Find where the given text appears and provide that cell's center as (x, y) coordinate. 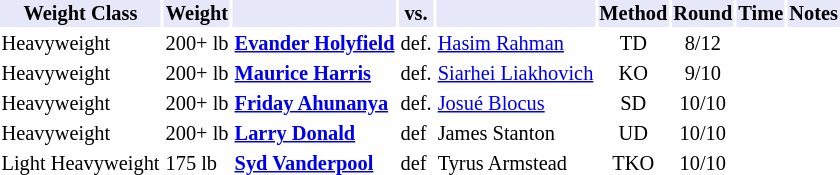
Hasim Rahman (516, 44)
Maurice Harris (314, 74)
vs. (416, 14)
UD (634, 134)
Evander Holyfield (314, 44)
Friday Ahunanya (314, 104)
Siarhei Liakhovich (516, 74)
SD (634, 104)
Weight Class (80, 14)
def (416, 134)
TD (634, 44)
Time (761, 14)
KO (634, 74)
Method (634, 14)
Weight (197, 14)
Josué Blocus (516, 104)
Round (703, 14)
9/10 (703, 74)
8/12 (703, 44)
James Stanton (516, 134)
Notes (814, 14)
Larry Donald (314, 134)
